Return [x, y] of the center of cell containing provided text 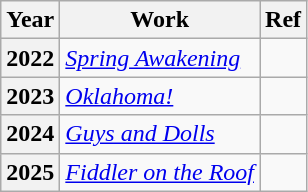
Oklahoma! [160, 96]
2024 [30, 134]
Work [160, 20]
Spring Awakening [160, 58]
Ref [284, 20]
2022 [30, 58]
Year [30, 20]
2025 [30, 172]
Guys and Dolls [160, 134]
Fiddler on the Roof [160, 172]
2023 [30, 96]
